Find where the given text appears and provide that cell's center as (x, y) coordinate. 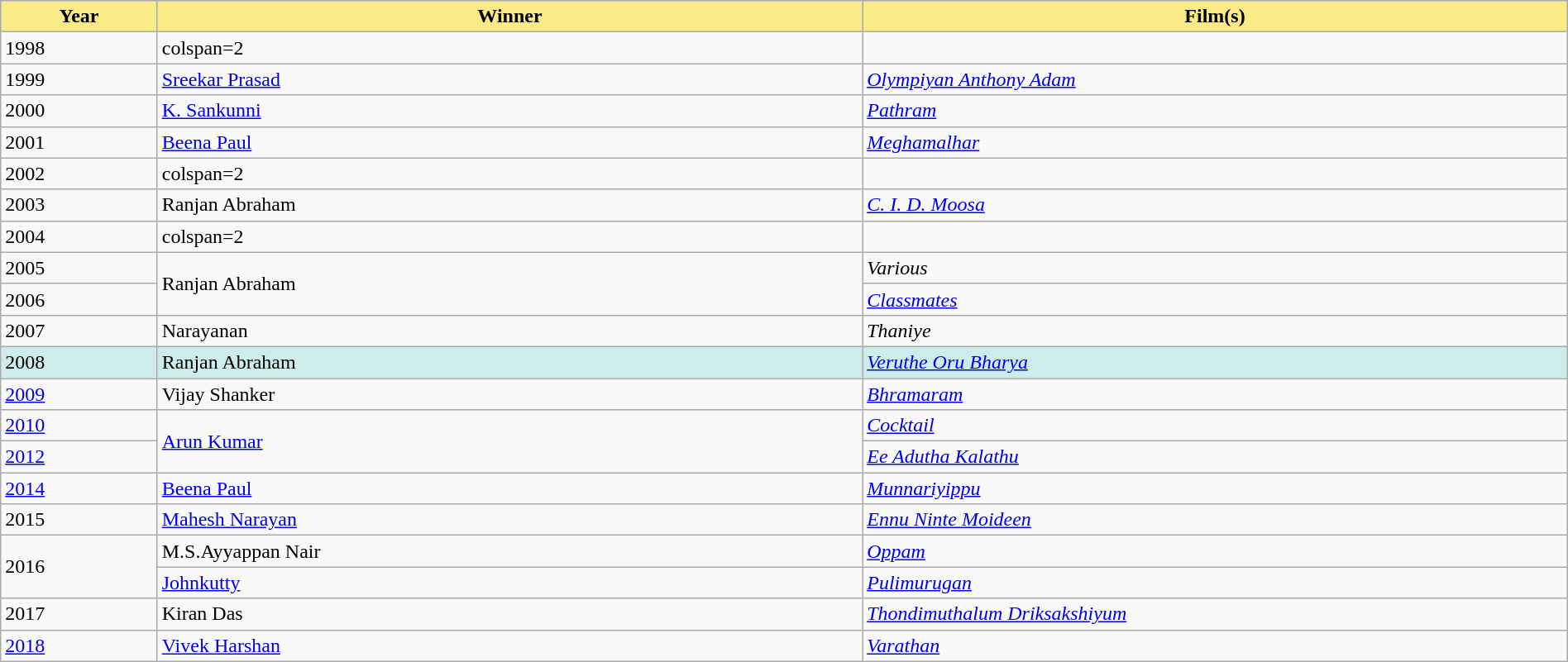
Munnariyippu (1216, 488)
Varathan (1216, 645)
2004 (79, 236)
2001 (79, 142)
Ee Adutha Kalathu (1216, 457)
2005 (79, 268)
Veruthe Oru Bharya (1216, 362)
2015 (79, 520)
Ennu Ninte Moideen (1216, 520)
Winner (509, 17)
Olympiyan Anthony Adam (1216, 79)
2000 (79, 111)
2017 (79, 614)
C. I. D. Moosa (1216, 205)
Classmates (1216, 299)
2016 (79, 567)
Mahesh Narayan (509, 520)
2003 (79, 205)
Thaniye (1216, 331)
2007 (79, 331)
Year (79, 17)
2010 (79, 426)
Meghamalhar (1216, 142)
Pathram (1216, 111)
2018 (79, 645)
Various (1216, 268)
2008 (79, 362)
1999 (79, 79)
Thondimuthalum Driksakshiyum (1216, 614)
2009 (79, 394)
2014 (79, 488)
K. Sankunni (509, 111)
Vijay Shanker (509, 394)
Narayanan (509, 331)
2006 (79, 299)
1998 (79, 48)
Pulimurugan (1216, 583)
Film(s) (1216, 17)
Arun Kumar (509, 441)
2002 (79, 174)
Oppam (1216, 551)
M.S.Ayyappan Nair (509, 551)
Cocktail (1216, 426)
Bhramaram (1216, 394)
Vivek Harshan (509, 645)
2012 (79, 457)
Johnkutty (509, 583)
Kiran Das (509, 614)
Sreekar Prasad (509, 79)
